For the text-containing cell, return its midpoint in (x, y) coordinate format. 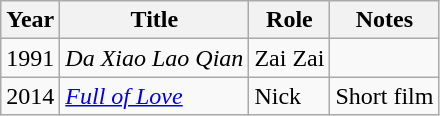
Da Xiao Lao Qian (154, 58)
Role (290, 20)
1991 (30, 58)
Zai Zai (290, 58)
Notes (384, 20)
Title (154, 20)
Nick (290, 96)
Year (30, 20)
Full of Love (154, 96)
Short film (384, 96)
2014 (30, 96)
